For the text-containing cell, return its midpoint in (X, Y) coordinate format. 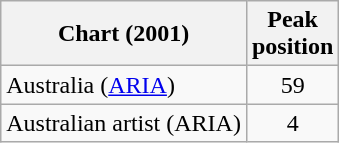
Peak position (292, 34)
Chart (2001) (124, 34)
59 (292, 85)
Australian artist (ARIA) (124, 123)
4 (292, 123)
Australia (ARIA) (124, 85)
